From the cell containing the given text, extract its center point as [X, Y] coordinate. 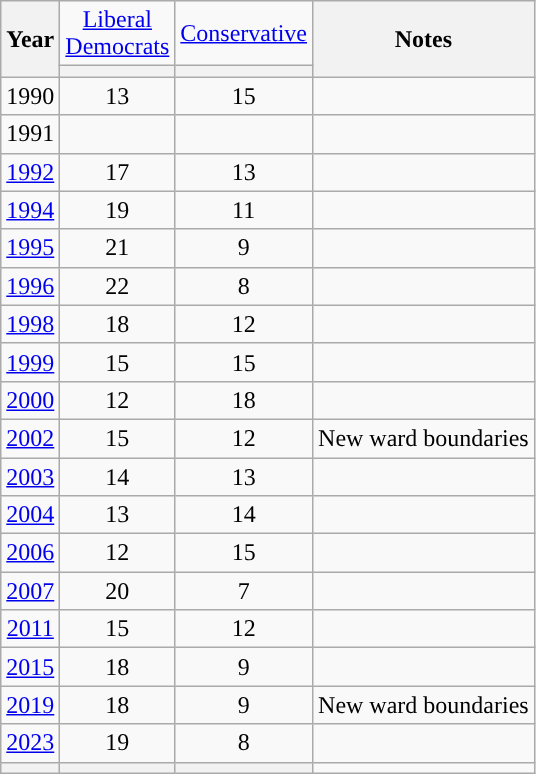
2003 [30, 477]
1992 [30, 172]
2006 [30, 553]
2007 [30, 591]
2019 [30, 705]
7 [244, 591]
20 [118, 591]
11 [244, 210]
2002 [30, 438]
2000 [30, 400]
Year [30, 39]
Notes [424, 39]
1990 [30, 96]
1999 [30, 362]
22 [118, 286]
1991 [30, 134]
1994 [30, 210]
Liberal Democrats [118, 34]
1995 [30, 248]
1996 [30, 286]
2023 [30, 743]
2004 [30, 515]
Conservative [244, 34]
1998 [30, 324]
2011 [30, 629]
21 [118, 248]
17 [118, 172]
2015 [30, 667]
